Extract the (X, Y) coordinate from the center of the cell holding the provided text.  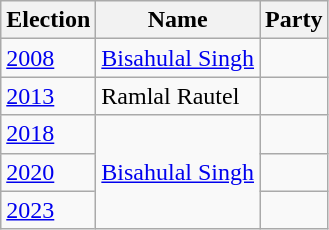
2013 (48, 96)
2020 (48, 172)
2018 (48, 134)
Ramlal Rautel (178, 96)
Election (48, 20)
2008 (48, 58)
Name (178, 20)
2023 (48, 210)
Party (294, 20)
